Return the (X, Y) coordinate for the center point of the cell that contains the specified text.  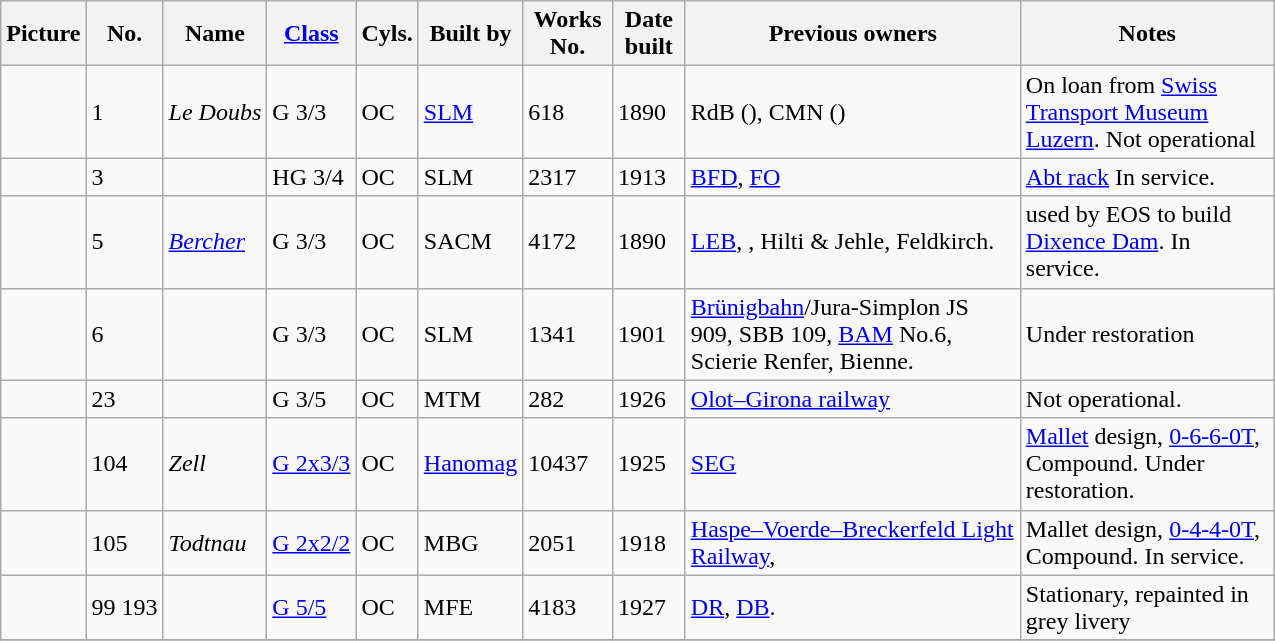
Works No. (568, 34)
MBG (470, 542)
105 (124, 542)
G 2x2/2 (312, 542)
SEG (852, 464)
1927 (648, 608)
1913 (648, 177)
Stationary, repainted in grey livery (1147, 608)
Mallet design, 0-4-4-0T, Compound. In service. (1147, 542)
Not operational. (1147, 399)
LEB, , Hilti & Jehle, Feldkirch. (852, 242)
Class (312, 34)
Date built (648, 34)
4172 (568, 242)
Le Doubs (215, 112)
1 (124, 112)
3 (124, 177)
282 (568, 399)
99 193 (124, 608)
G 5/5 (312, 608)
RdB (), CMN () (852, 112)
No. (124, 34)
Haspe–Voerde–Breckerfeld Light Railway, (852, 542)
23 (124, 399)
On loan from Swiss Transport Museum Luzern. Not operational (1147, 112)
SACM (470, 242)
used by EOS to build Dixence Dam. In service. (1147, 242)
Cyls. (387, 34)
1925 (648, 464)
MTM (470, 399)
2317 (568, 177)
5 (124, 242)
Notes (1147, 34)
1901 (648, 334)
1341 (568, 334)
6 (124, 334)
1918 (648, 542)
G 3/5 (312, 399)
BFD, FO (852, 177)
Previous owners (852, 34)
Todtnau (215, 542)
Olot–Girona railway (852, 399)
Bercher (215, 242)
DR, DB. (852, 608)
Mallet design, 0-6-6-0T, Compound. Under restoration. (1147, 464)
4183 (568, 608)
Picture (44, 34)
Built by (470, 34)
Abt rack In service. (1147, 177)
Hanomag (470, 464)
618 (568, 112)
HG 3/4 (312, 177)
2051 (568, 542)
Under restoration (1147, 334)
1926 (648, 399)
Zell (215, 464)
MFE (470, 608)
G 2x3/3 (312, 464)
Name (215, 34)
104 (124, 464)
10437 (568, 464)
Brünigbahn/Jura-Simplon JS 909, SBB 109, BAM No.6, Scierie Renfer, Bienne. (852, 334)
